Find where the given text appears and provide that cell's center as (x, y) coordinate. 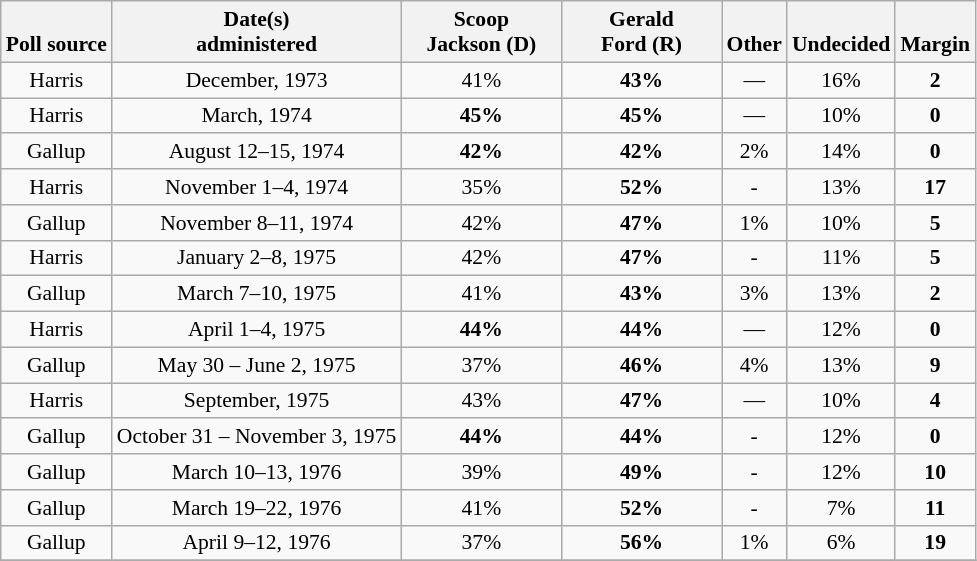
March 10–13, 1976 (257, 472)
11 (935, 508)
56% (641, 543)
10 (935, 472)
Margin (935, 32)
Date(s)administered (257, 32)
Other (754, 32)
4 (935, 401)
Poll source (56, 32)
March, 1974 (257, 116)
3% (754, 294)
January 2–8, 1975 (257, 258)
7% (841, 508)
4% (754, 365)
November 8–11, 1974 (257, 223)
9 (935, 365)
19 (935, 543)
11% (841, 258)
GeraldFord (R) (641, 32)
2% (754, 152)
39% (481, 472)
Undecided (841, 32)
October 31 – November 3, 1975 (257, 437)
16% (841, 80)
14% (841, 152)
September, 1975 (257, 401)
49% (641, 472)
March 7–10, 1975 (257, 294)
46% (641, 365)
May 30 – June 2, 1975 (257, 365)
17 (935, 187)
April 1–4, 1975 (257, 330)
March 19–22, 1976 (257, 508)
6% (841, 543)
April 9–12, 1976 (257, 543)
December, 1973 (257, 80)
August 12–15, 1974 (257, 152)
35% (481, 187)
November 1–4, 1974 (257, 187)
ScoopJackson (D) (481, 32)
